Detect which cell encompasses the target text, then output its (x, y) center coordinate. 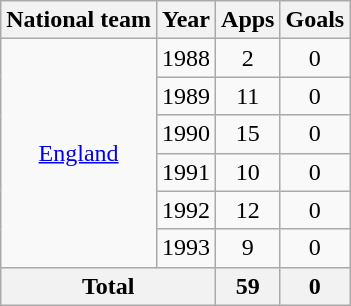
1993 (186, 248)
10 (248, 172)
11 (248, 96)
1989 (186, 96)
1990 (186, 134)
England (79, 153)
Apps (248, 20)
1991 (186, 172)
Year (186, 20)
12 (248, 210)
National team (79, 20)
59 (248, 286)
15 (248, 134)
Goals (315, 20)
2 (248, 58)
1992 (186, 210)
Total (108, 286)
9 (248, 248)
1988 (186, 58)
